Return [X, Y] of the center of cell containing provided text 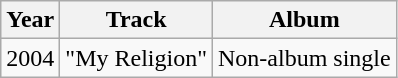
Non-album single [304, 58]
Year [30, 20]
Album [304, 20]
Track [136, 20]
2004 [30, 58]
"My Religion" [136, 58]
